Pinpoint the cell where the given text exists, returning its (X, Y) midpoint coordinate. 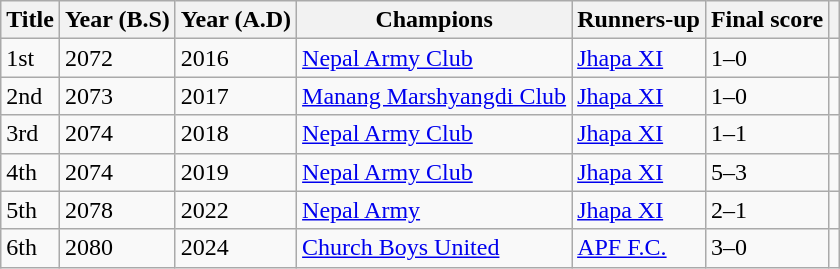
2022 (236, 210)
Church Boys United (434, 248)
Nepal Army (434, 210)
2019 (236, 172)
4th (30, 172)
Runners-up (639, 20)
2017 (236, 96)
2018 (236, 134)
Champions (434, 20)
1st (30, 58)
Year (B.S) (117, 20)
2078 (117, 210)
5–3 (766, 172)
2024 (236, 248)
3rd (30, 134)
2016 (236, 58)
2072 (117, 58)
2–1 (766, 210)
Final score (766, 20)
2073 (117, 96)
3–0 (766, 248)
5th (30, 210)
2080 (117, 248)
1–1 (766, 134)
APF F.C. (639, 248)
Manang Marshyangdi Club (434, 96)
Title (30, 20)
Year (A.D) (236, 20)
6th (30, 248)
2nd (30, 96)
